Determine the (X, Y) coordinate at the center of the cell enclosing the given text.  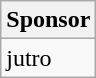
jutro (48, 58)
Sponsor (48, 20)
